Find where the given text appears and provide that cell's center as (X, Y) coordinate. 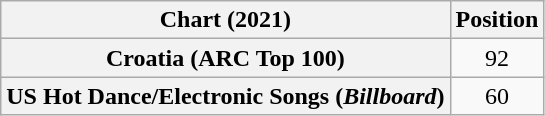
US Hot Dance/Electronic Songs (Billboard) (226, 96)
60 (497, 96)
Croatia (ARC Top 100) (226, 58)
Chart (2021) (226, 20)
Position (497, 20)
92 (497, 58)
